Find where the given text appears and provide that cell's center as [X, Y] coordinate. 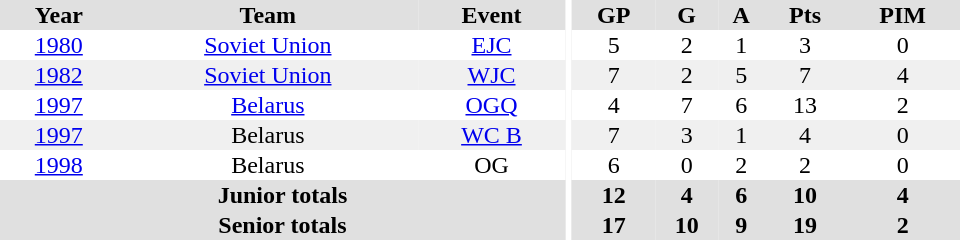
Junior totals [282, 195]
GP [614, 15]
EJC [492, 45]
WJC [492, 75]
WC B [492, 135]
Team [268, 15]
Pts [806, 15]
Event [492, 15]
13 [806, 105]
G [687, 15]
OGQ [492, 105]
PIM [902, 15]
9 [742, 225]
1980 [59, 45]
1998 [59, 165]
19 [806, 225]
1982 [59, 75]
Year [59, 15]
12 [614, 195]
17 [614, 225]
A [742, 15]
OG [492, 165]
Senior totals [282, 225]
